Provide the [X, Y] coordinate of the cell's center where the given text is located.  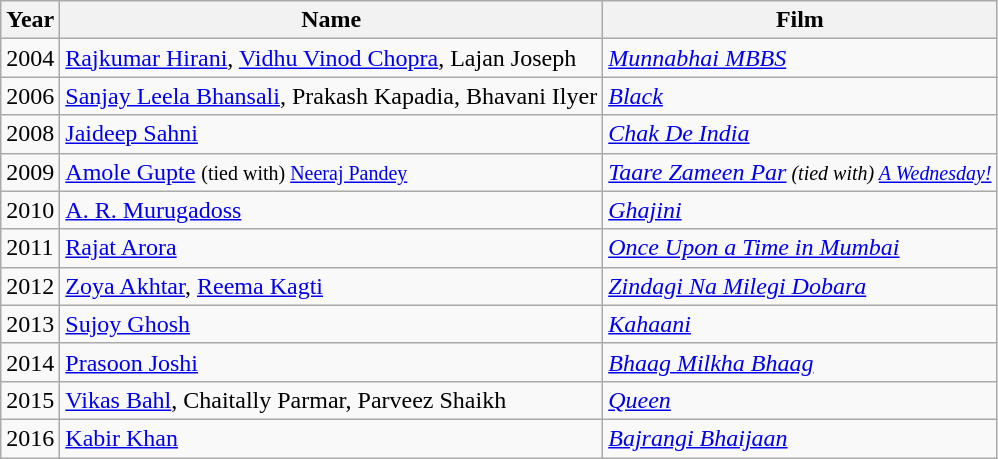
Vikas Bahl, Chaitally Parmar, Parveez Shaikh [332, 400]
Bajrangi Bhaijaan [800, 438]
2012 [30, 286]
Jaideep Sahni [332, 134]
Queen [800, 400]
A. R. Murugadoss [332, 210]
Zindagi Na Milegi Dobara [800, 286]
Rajat Arora [332, 248]
2010 [30, 210]
2006 [30, 96]
Once Upon a Time in Mumbai [800, 248]
2009 [30, 172]
Film [800, 20]
Black [800, 96]
2013 [30, 324]
Bhaag Milkha Bhaag [800, 362]
2016 [30, 438]
Ghajini [800, 210]
Sanjay Leela Bhansali, Prakash Kapadia, Bhavani Ilyer [332, 96]
Kabir Khan [332, 438]
Kahaani [800, 324]
Rajkumar Hirani, Vidhu Vinod Chopra, Lajan Joseph [332, 58]
2015 [30, 400]
Taare Zameen Par (tied with) A Wednesday! [800, 172]
2014 [30, 362]
2011 [30, 248]
Year [30, 20]
Munnabhai MBBS [800, 58]
Amole Gupte (tied with) Neeraj Pandey [332, 172]
Prasoon Joshi [332, 362]
2008 [30, 134]
Zoya Akhtar, Reema Kagti [332, 286]
Chak De India [800, 134]
2004 [30, 58]
Name [332, 20]
Sujoy Ghosh [332, 324]
